For the text-containing cell, return its midpoint in [x, y] coordinate format. 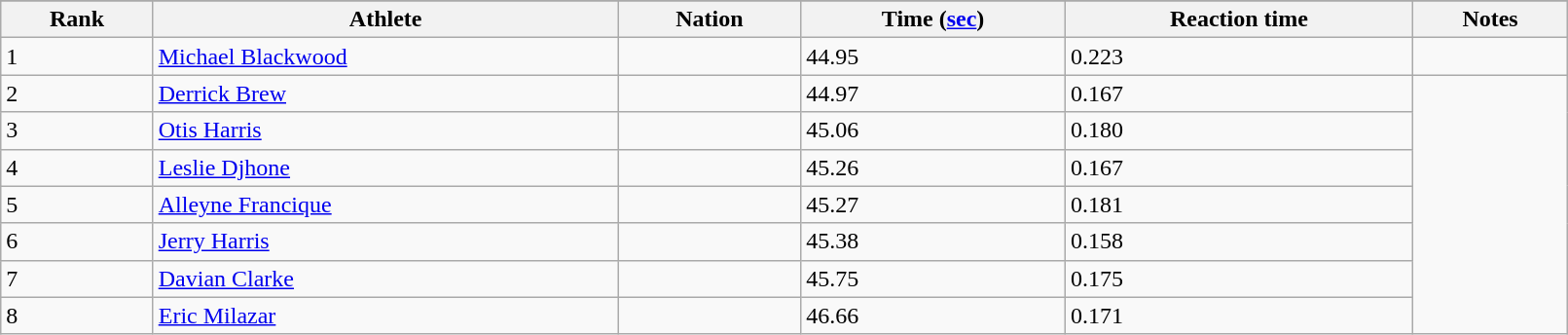
5 [77, 205]
Nation [709, 19]
0.171 [1240, 316]
6 [77, 242]
45.38 [933, 242]
1 [77, 56]
0.180 [1240, 130]
0.175 [1240, 279]
0.158 [1240, 242]
4 [77, 167]
Rank [77, 19]
Athlete [385, 19]
Leslie Djhone [385, 167]
Derrick Brew [385, 93]
Reaction time [1240, 19]
Otis Harris [385, 130]
45.27 [933, 205]
Jerry Harris [385, 242]
7 [77, 279]
0.181 [1240, 205]
44.95 [933, 56]
8 [77, 316]
Alleyne Francique [385, 205]
Michael Blackwood [385, 56]
0.223 [1240, 56]
45.75 [933, 279]
Eric Milazar [385, 316]
3 [77, 130]
2 [77, 93]
44.97 [933, 93]
45.26 [933, 167]
45.06 [933, 130]
Notes [1490, 19]
Davian Clarke [385, 279]
Time (sec) [933, 19]
46.66 [933, 316]
